Locate the cell with the specified text and output its (X, Y) center coordinate. 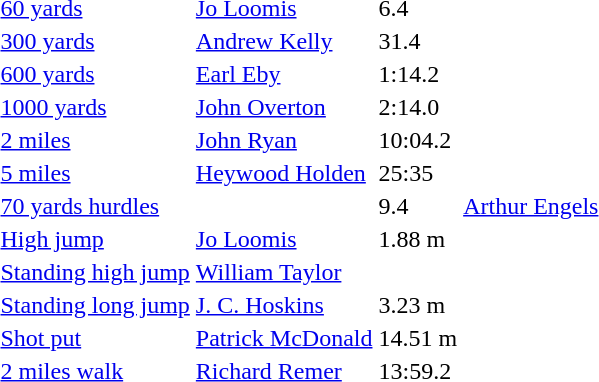
9.4 (418, 206)
1.88 m (418, 239)
2:14.0 (418, 107)
10:04.2 (418, 140)
Jo Loomis (284, 239)
Earl Eby (284, 74)
3.23 m (418, 305)
John Ryan (284, 140)
1:14.2 (418, 74)
Heywood Holden (284, 173)
Andrew Kelly (284, 41)
31.4 (418, 41)
J. C. Hoskins (284, 305)
John Overton (284, 107)
14.51 m (418, 338)
Patrick McDonald (284, 338)
William Taylor (284, 272)
25:35 (418, 173)
